Search for the cell housing the specified text and yield its (x, y) center coordinate. 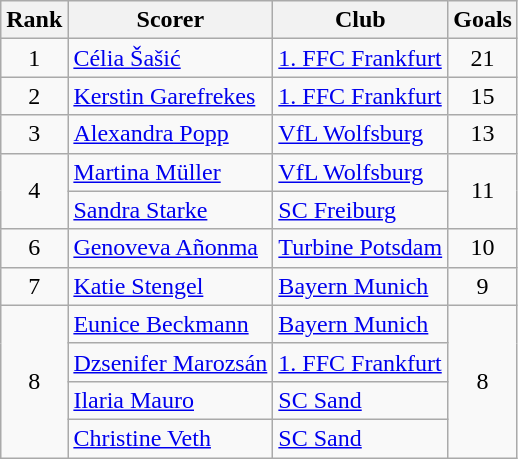
4 (34, 191)
2 (34, 96)
Eunice Beckmann (170, 324)
Genoveva Añonma (170, 248)
10 (483, 248)
3 (34, 134)
21 (483, 58)
Alexandra Popp (170, 134)
Dzsenifer Marozsán (170, 362)
Sandra Starke (170, 210)
13 (483, 134)
Martina Müller (170, 172)
1 (34, 58)
Christine Veth (170, 438)
Kerstin Garefrekes (170, 96)
6 (34, 248)
11 (483, 191)
Club (360, 20)
Célia Šašić (170, 58)
Scorer (170, 20)
9 (483, 286)
SC Freiburg (360, 210)
Turbine Potsdam (360, 248)
Rank (34, 20)
7 (34, 286)
Goals (483, 20)
Katie Stengel (170, 286)
Ilaria Mauro (170, 400)
15 (483, 96)
